Scan for the cell matching the given text and deliver its [x, y] coordinate at center. 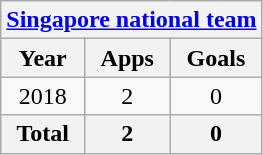
2018 [43, 96]
Singapore national team [132, 20]
Total [43, 134]
Goals [216, 58]
Apps [128, 58]
Year [43, 58]
